Return (X, Y) of the center of cell containing provided text 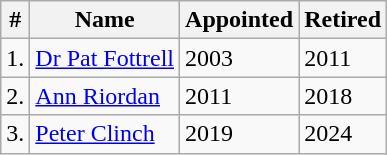
Appointed (240, 20)
Retired (343, 20)
2024 (343, 134)
2. (16, 96)
Name (105, 20)
2003 (240, 58)
Ann Riordan (105, 96)
1. (16, 58)
2019 (240, 134)
# (16, 20)
2018 (343, 96)
Peter Clinch (105, 134)
Dr Pat Fottrell (105, 58)
3. (16, 134)
